From the cell containing the given text, extract its center point as [X, Y] coordinate. 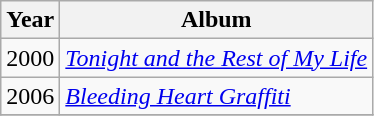
Year [30, 20]
Bleeding Heart Graffiti [216, 96]
Album [216, 20]
Tonight and the Rest of My Life [216, 58]
2000 [30, 58]
2006 [30, 96]
